Extract the [X, Y] coordinate from the center of the cell holding the provided text.  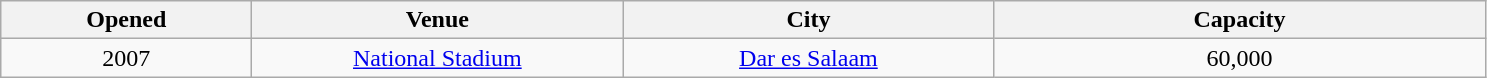
60,000 [1240, 58]
City [808, 20]
Capacity [1240, 20]
2007 [126, 58]
Dar es Salaam [808, 58]
National Stadium [438, 58]
Venue [438, 20]
Opened [126, 20]
